Determine the (X, Y) coordinate at the center of the cell enclosing the given text.  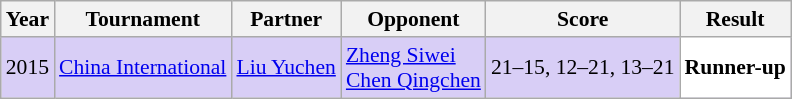
Runner-up (736, 68)
Opponent (414, 19)
Score (583, 19)
Partner (286, 19)
China International (142, 68)
21–15, 12–21, 13–21 (583, 68)
Zheng Siwei Chen Qingchen (414, 68)
Result (736, 19)
2015 (28, 68)
Liu Yuchen (286, 68)
Tournament (142, 19)
Year (28, 19)
